Return (X, Y) of the center of cell containing provided text 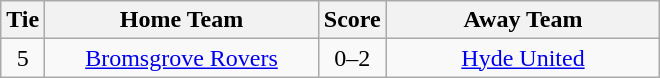
5 (23, 58)
Tie (23, 20)
Hyde United (523, 58)
Away Team (523, 20)
Score (352, 20)
Bromsgrove Rovers (182, 58)
Home Team (182, 20)
0–2 (352, 58)
